Output the [x, y] coordinate of the center of the cell containing the given text.  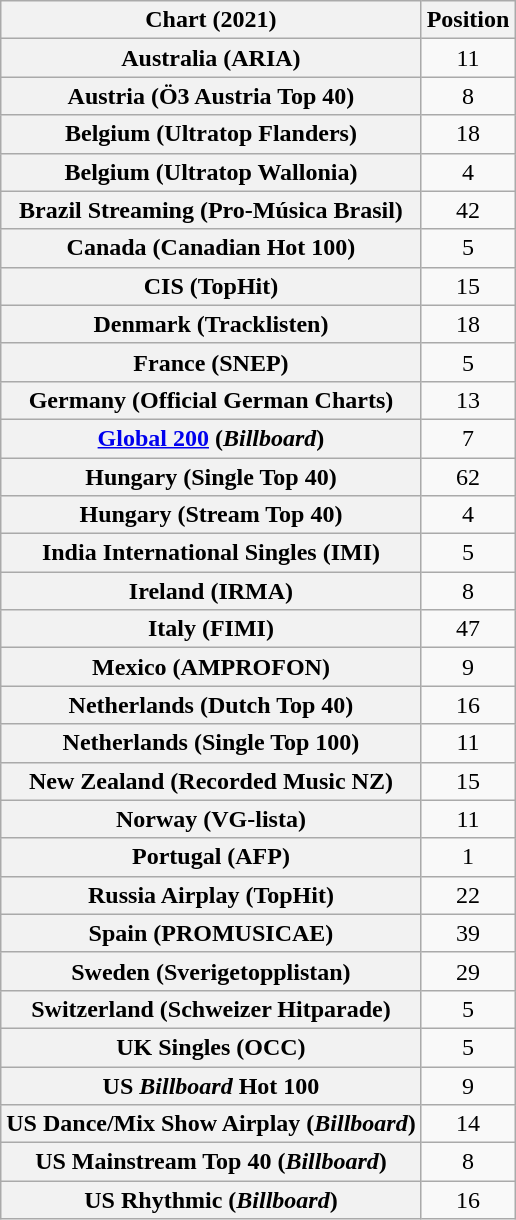
14 [468, 1124]
7 [468, 438]
Canada (Canadian Hot 100) [211, 248]
Global 200 (Billboard) [211, 438]
Chart (2021) [211, 20]
France (SNEP) [211, 362]
Russia Airplay (TopHit) [211, 895]
1 [468, 857]
India International Singles (IMI) [211, 553]
Germany (Official German Charts) [211, 400]
39 [468, 933]
Spain (PROMUSICAE) [211, 933]
Australia (ARIA) [211, 58]
42 [468, 210]
Netherlands (Single Top 100) [211, 743]
Netherlands (Dutch Top 40) [211, 705]
13 [468, 400]
Position [468, 20]
22 [468, 895]
Norway (VG-lista) [211, 819]
US Mainstream Top 40 (Billboard) [211, 1162]
Italy (FIMI) [211, 629]
Portugal (AFP) [211, 857]
47 [468, 629]
62 [468, 477]
Mexico (AMPROFON) [211, 667]
US Rhythmic (Billboard) [211, 1200]
Sweden (Sverigetopplistan) [211, 971]
Ireland (IRMA) [211, 591]
Denmark (Tracklisten) [211, 324]
Hungary (Stream Top 40) [211, 515]
Hungary (Single Top 40) [211, 477]
US Dance/Mix Show Airplay (Billboard) [211, 1124]
UK Singles (OCC) [211, 1047]
Brazil Streaming (Pro-Música Brasil) [211, 210]
Belgium (Ultratop Flanders) [211, 134]
US Billboard Hot 100 [211, 1085]
29 [468, 971]
New Zealand (Recorded Music NZ) [211, 781]
Switzerland (Schweizer Hitparade) [211, 1009]
Austria (Ö3 Austria Top 40) [211, 96]
CIS (TopHit) [211, 286]
Belgium (Ultratop Wallonia) [211, 172]
